Determine the (x, y) coordinate at the center of the cell enclosing the given text.  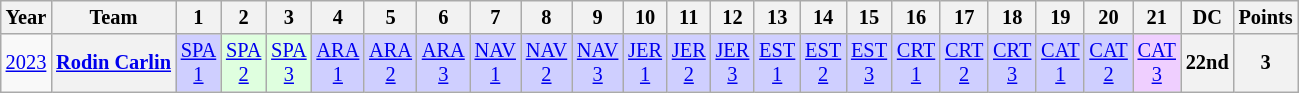
EST1 (777, 63)
CRT1 (916, 63)
Team (114, 17)
19 (1060, 17)
10 (645, 17)
SPA2 (244, 63)
18 (1012, 17)
NAV3 (598, 63)
EST3 (869, 63)
20 (1108, 17)
15 (869, 17)
2 (244, 17)
JER1 (645, 63)
11 (689, 17)
NAV1 (496, 63)
CAT1 (1060, 63)
CAT3 (1157, 63)
4 (338, 17)
5 (390, 17)
CAT2 (1108, 63)
DC (1208, 17)
9 (598, 17)
12 (733, 17)
SPA3 (288, 63)
Year (26, 17)
ARA1 (338, 63)
CRT2 (964, 63)
1 (198, 17)
13 (777, 17)
Points (1266, 17)
EST2 (823, 63)
6 (444, 17)
JER3 (733, 63)
Rodin Carlin (114, 63)
21 (1157, 17)
16 (916, 17)
ARA3 (444, 63)
7 (496, 17)
17 (964, 17)
8 (546, 17)
ARA2 (390, 63)
2023 (26, 63)
NAV2 (546, 63)
14 (823, 17)
CRT3 (1012, 63)
22nd (1208, 63)
SPA1 (198, 63)
JER2 (689, 63)
